Identify which cell holds the provided text, then report its [X, Y] central coordinate. 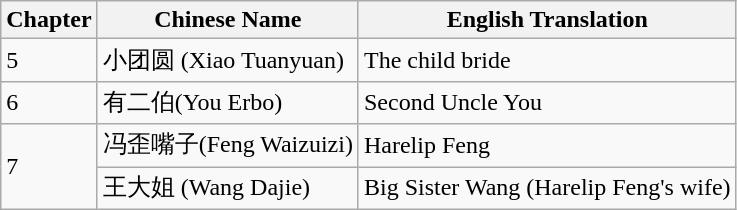
有二伯(You Erbo) [228, 102]
小团圆 (Xiao Tuanyuan) [228, 60]
7 [49, 166]
5 [49, 60]
冯歪嘴子(Feng Waizuizi) [228, 146]
The child bride [547, 60]
Second Uncle You [547, 102]
Chinese Name [228, 20]
Chapter [49, 20]
王大姐 (Wang Dajie) [228, 188]
English Translation [547, 20]
6 [49, 102]
Big Sister Wang (Harelip Feng's wife) [547, 188]
Harelip Feng [547, 146]
